Find where the given text appears and provide that cell's center as (X, Y) coordinate. 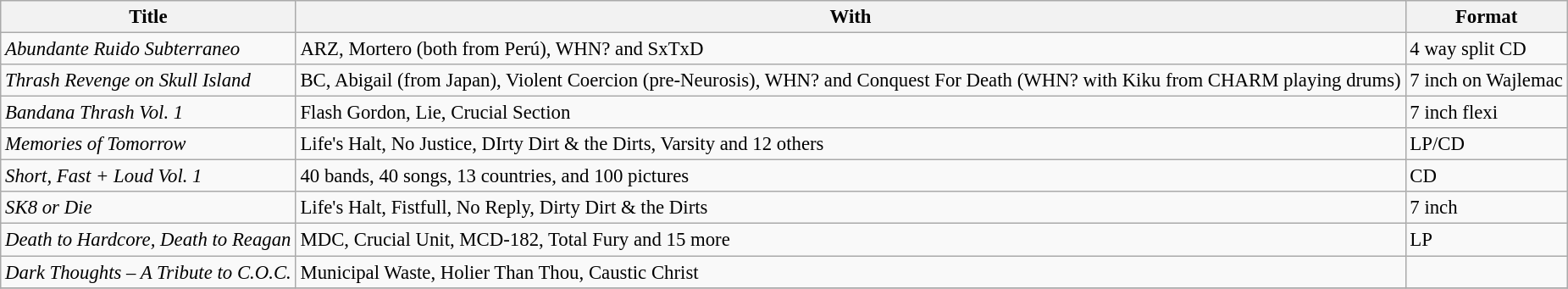
Short, Fast + Loud Vol. 1 (148, 176)
Bandana Thrash Vol. 1 (148, 113)
Death to Hardcore, Death to Reagan (148, 240)
Flash Gordon, Lie, Crucial Section (850, 113)
Thrash Revenge on Skull Island (148, 81)
40 bands, 40 songs, 13 countries, and 100 pictures (850, 176)
Abundante Ruido Subterraneo (148, 49)
ARZ, Mortero (both from Perú), WHN? and SxTxD (850, 49)
CD (1486, 176)
Municipal Waste, Holier Than Thou, Caustic Christ (850, 272)
BC, Abigail (from Japan), Violent Coercion (pre-Neurosis), WHN? and Conquest For Death (WHN? with Kiku from CHARM playing drums) (850, 81)
7 inch on Wajlemac (1486, 81)
With (850, 17)
MDC, Crucial Unit, MCD-182, Total Fury and 15 more (850, 240)
Format (1486, 17)
4 way split CD (1486, 49)
7 inch (1486, 208)
SK8 or Die (148, 208)
LP (1486, 240)
LP/CD (1486, 144)
Life's Halt, No Justice, DIrty Dirt & the Dirts, Varsity and 12 others (850, 144)
7 inch flexi (1486, 113)
Dark Thoughts – A Tribute to C.O.C. (148, 272)
Life's Halt, Fistfull, No Reply, Dirty Dirt & the Dirts (850, 208)
Memories of Tomorrow (148, 144)
Title (148, 17)
